Capture the cell that displays the provided text and extract its (x, y) central coordinate. 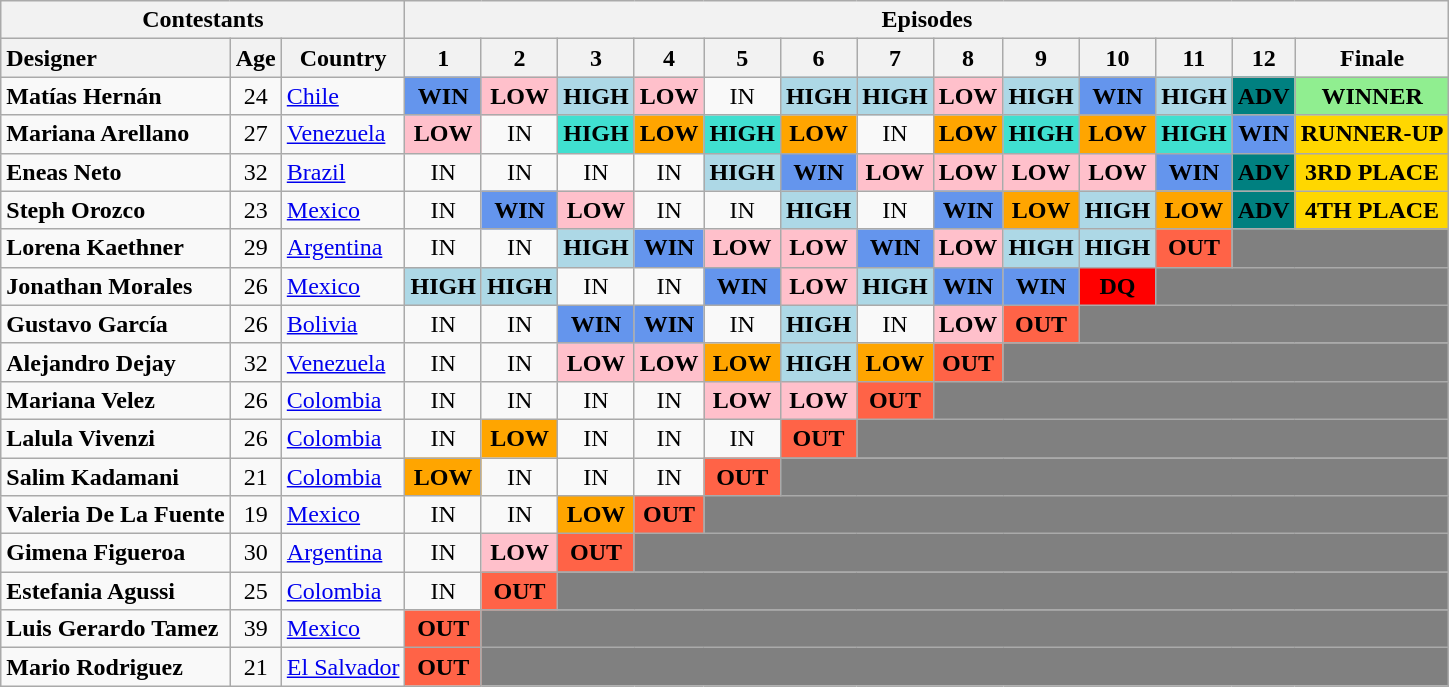
4 (669, 58)
2 (519, 58)
DQ (1117, 286)
Bolivia (343, 324)
10 (1117, 58)
Luis Gerardo Tamez (116, 629)
11 (1194, 58)
El Salvador (343, 667)
5 (742, 58)
27 (256, 134)
Contestants (203, 20)
8 (968, 58)
19 (256, 515)
Chile (343, 96)
Mariana Velez (116, 400)
Estefania Agussi (116, 591)
Gimena Figueroa (116, 553)
WINNER (1372, 96)
9 (1041, 58)
30 (256, 553)
25 (256, 591)
Lalula Vivenzi (116, 438)
Age (256, 58)
Designer (116, 58)
4TH PLACE (1372, 210)
Valeria De La Fuente (116, 515)
Alejandro Dejay (116, 362)
3 (596, 58)
Brazil (343, 172)
Steph Orozco (116, 210)
23 (256, 210)
Gustavo García (116, 324)
1 (443, 58)
RUNNER-UP (1372, 134)
Jonathan Morales (116, 286)
6 (818, 58)
Finale (1372, 58)
3RD PLACE (1372, 172)
Mario Rodriguez (116, 667)
39 (256, 629)
Matías Hernán (116, 96)
Eneas Neto (116, 172)
Country (343, 58)
Episodes (927, 20)
12 (1264, 58)
24 (256, 96)
29 (256, 248)
Mariana Arellano (116, 134)
Salim Kadamani (116, 477)
Lorena Kaethner (116, 248)
7 (895, 58)
